Pinpoint the cell where the given text exists, returning its (X, Y) midpoint coordinate. 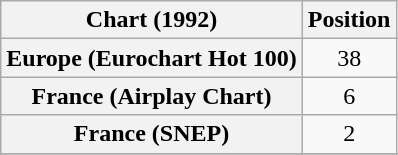
France (Airplay Chart) (152, 96)
France (SNEP) (152, 134)
38 (349, 58)
Europe (Eurochart Hot 100) (152, 58)
Chart (1992) (152, 20)
2 (349, 134)
6 (349, 96)
Position (349, 20)
